Capture the cell that displays the provided text and extract its [x, y] central coordinate. 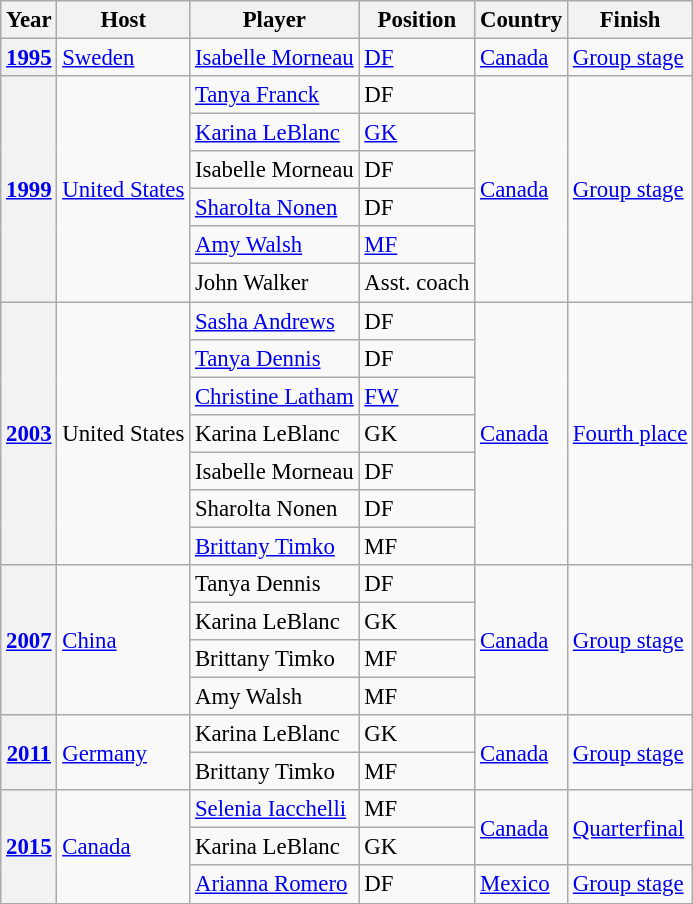
Mexico [522, 885]
Christine Latham [274, 396]
Selenia Iacchelli [274, 809]
China [124, 640]
2003 [29, 434]
Position [417, 20]
Asst. coach [417, 283]
Player [274, 20]
Finish [630, 20]
2015 [29, 846]
Sasha Andrews [274, 321]
1999 [29, 189]
Quarterfinal [630, 828]
John Walker [274, 283]
Country [522, 20]
Germany [124, 752]
2011 [29, 752]
Host [124, 20]
Fourth place [630, 434]
2007 [29, 640]
Tanya Franck [274, 95]
Year [29, 20]
Arianna Romero [274, 885]
Sweden [124, 58]
1995 [29, 58]
FW [417, 396]
